Capture the cell that displays the provided text and extract its (X, Y) central coordinate. 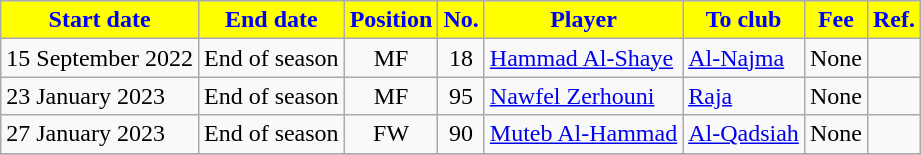
To club (744, 20)
95 (461, 96)
Start date (100, 20)
Player (583, 20)
27 January 2023 (100, 134)
FW (391, 134)
Hammad Al-Shaye (583, 58)
No. (461, 20)
Al-Najma (744, 58)
18 (461, 58)
Nawfel Zerhouni (583, 96)
Raja (744, 96)
15 September 2022 (100, 58)
Al-Qadsiah (744, 134)
Position (391, 20)
90 (461, 134)
Ref. (894, 20)
Muteb Al-Hammad (583, 134)
End date (271, 20)
23 January 2023 (100, 96)
Fee (836, 20)
